Return the [X, Y] coordinate for the center point of the cell that contains the specified text.  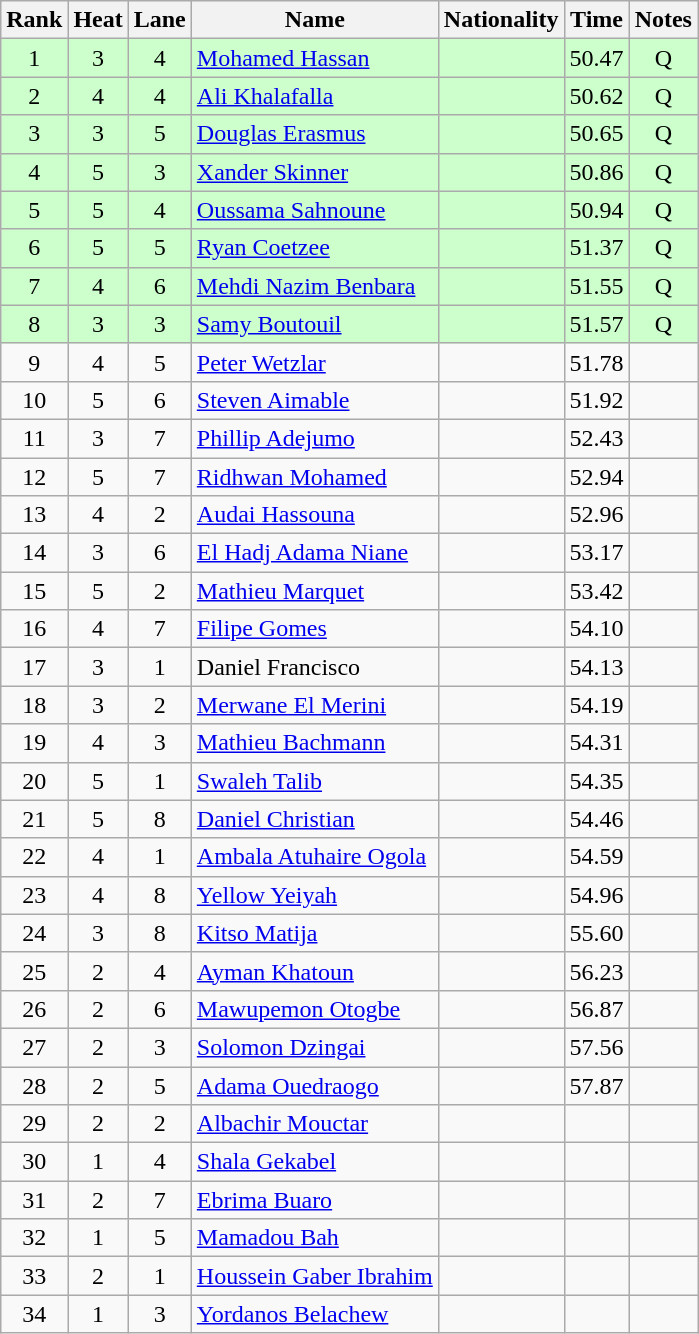
Daniel Christian [314, 819]
51.37 [596, 248]
54.19 [596, 705]
Audai Hassouna [314, 515]
Mohamed Hassan [314, 58]
14 [34, 553]
Phillip Adejumo [314, 438]
Mehdi Nazim Benbara [314, 286]
Ambala Atuhaire Ogola [314, 857]
54.35 [596, 781]
Ali Khalafalla [314, 96]
51.55 [596, 286]
Yellow Yeiyah [314, 895]
Notes [663, 20]
Swaleh Talib [314, 781]
10 [34, 400]
56.23 [596, 971]
51.78 [596, 362]
30 [34, 1162]
Ryan Coetzee [314, 248]
50.47 [596, 58]
Steven Aimable [314, 400]
Yordanos Belachew [314, 1314]
Mawupemon Otogbe [314, 1009]
16 [34, 629]
Name [314, 20]
50.94 [596, 210]
13 [34, 515]
20 [34, 781]
54.96 [596, 895]
21 [34, 819]
50.62 [596, 96]
17 [34, 667]
Albachir Mouctar [314, 1124]
56.87 [596, 1009]
51.57 [596, 324]
26 [34, 1009]
Filipe Gomes [314, 629]
Adama Ouedraogo [314, 1085]
34 [34, 1314]
Daniel Francisco [314, 667]
18 [34, 705]
52.43 [596, 438]
28 [34, 1085]
Ebrima Buaro [314, 1200]
54.59 [596, 857]
50.65 [596, 134]
Xander Skinner [314, 172]
27 [34, 1047]
24 [34, 933]
57.87 [596, 1085]
Rank [34, 20]
54.31 [596, 743]
Merwane El Merini [314, 705]
Heat [98, 20]
Samy Boutouil [314, 324]
55.60 [596, 933]
22 [34, 857]
Oussama Sahnoune [314, 210]
29 [34, 1124]
Kitso Matija [314, 933]
Houssein Gaber Ibrahim [314, 1276]
50.86 [596, 172]
25 [34, 971]
57.56 [596, 1047]
Shala Gekabel [314, 1162]
15 [34, 591]
Lane [160, 20]
31 [34, 1200]
23 [34, 895]
Ridhwan Mohamed [314, 477]
11 [34, 438]
El Hadj Adama Niane [314, 553]
Douglas Erasmus [314, 134]
Time [596, 20]
53.17 [596, 553]
53.42 [596, 591]
Mamadou Bah [314, 1238]
Mathieu Marquet [314, 591]
33 [34, 1276]
Ayman Khatoun [314, 971]
32 [34, 1238]
Mathieu Bachmann [314, 743]
Peter Wetzlar [314, 362]
52.94 [596, 477]
52.96 [596, 515]
9 [34, 362]
Nationality [501, 20]
12 [34, 477]
54.46 [596, 819]
Solomon Dzingai [314, 1047]
51.92 [596, 400]
19 [34, 743]
54.13 [596, 667]
54.10 [596, 629]
